Find where the given text appears and provide that cell's center as [X, Y] coordinate. 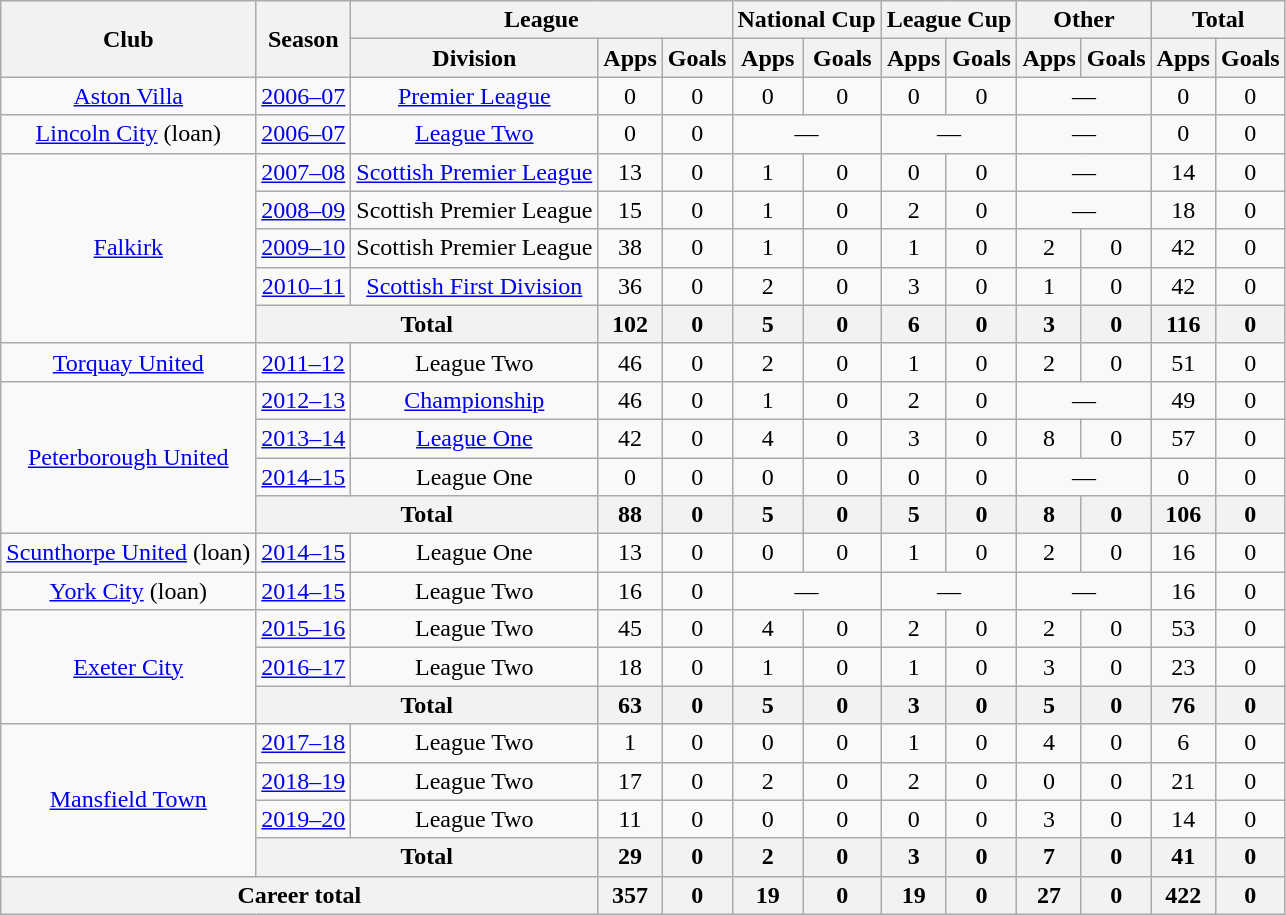
2019–20 [304, 819]
88 [630, 515]
2015–16 [304, 629]
Premier League [474, 96]
Career total [300, 895]
Falkirk [128, 248]
Scottish First Division [474, 286]
2012–13 [304, 400]
2011–12 [304, 362]
106 [1183, 515]
2010–11 [304, 286]
Aston Villa [128, 96]
27 [1049, 895]
422 [1183, 895]
League Cup [949, 20]
Club [128, 39]
102 [630, 324]
2018–19 [304, 781]
63 [630, 705]
2013–14 [304, 438]
Championship [474, 400]
Lincoln City (loan) [128, 134]
36 [630, 286]
23 [1183, 667]
Peterborough United [128, 457]
17 [630, 781]
2017–18 [304, 743]
51 [1183, 362]
57 [1183, 438]
49 [1183, 400]
53 [1183, 629]
League [542, 20]
National Cup [806, 20]
7 [1049, 857]
Torquay United [128, 362]
38 [630, 248]
116 [1183, 324]
2009–10 [304, 248]
76 [1183, 705]
2016–17 [304, 667]
York City (loan) [128, 591]
45 [630, 629]
357 [630, 895]
Season [304, 39]
15 [630, 210]
Other [1084, 20]
Mansfield Town [128, 800]
11 [630, 819]
2007–08 [304, 172]
21 [1183, 781]
29 [630, 857]
41 [1183, 857]
2008–09 [304, 210]
Division [474, 58]
Scunthorpe United (loan) [128, 553]
Exeter City [128, 667]
